Identify which cell holds the provided text, then report its (x, y) central coordinate. 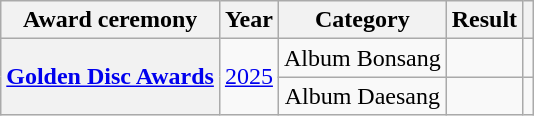
Result (484, 20)
Award ceremony (110, 20)
Year (248, 20)
Category (362, 20)
Album Daesang (362, 96)
Album Bonsang (362, 58)
2025 (248, 77)
Golden Disc Awards (110, 77)
